Return [X, Y] of the center of cell containing provided text 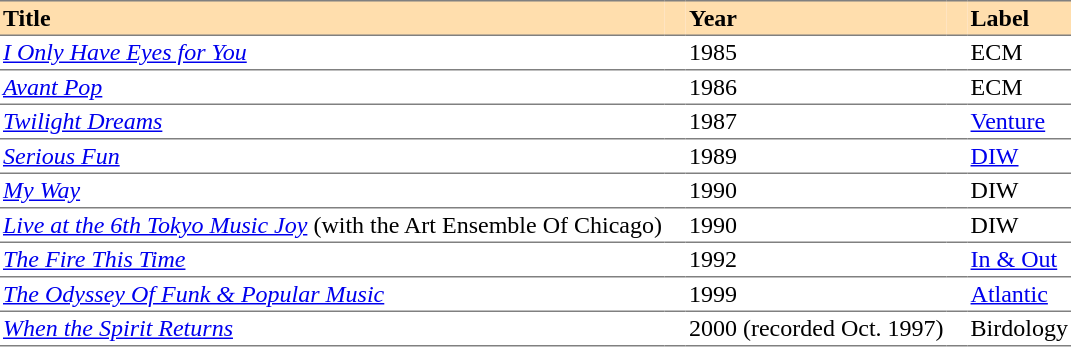
When the Spirit Returns [332, 329]
I Only Have Eyes for You [332, 53]
Live at the 6th Tokyo Music Joy (with the Art Ensemble Of Chicago) [332, 225]
Year [816, 18]
In & Out [1020, 260]
1985 [816, 53]
1999 [816, 295]
Title [332, 18]
My Way [332, 191]
The Fire This Time [332, 260]
Twilight Dreams [332, 122]
Atlantic [1020, 295]
1989 [816, 157]
1987 [816, 122]
The Odyssey Of Funk & Popular Music [332, 295]
1992 [816, 260]
Avant Pop [332, 87]
Serious Fun [332, 157]
Venture [1020, 122]
Label [1020, 18]
Birdology [1020, 329]
1986 [816, 87]
2000 (recorded Oct. 1997) [816, 329]
